Return (X, Y) of the center of cell containing provided text 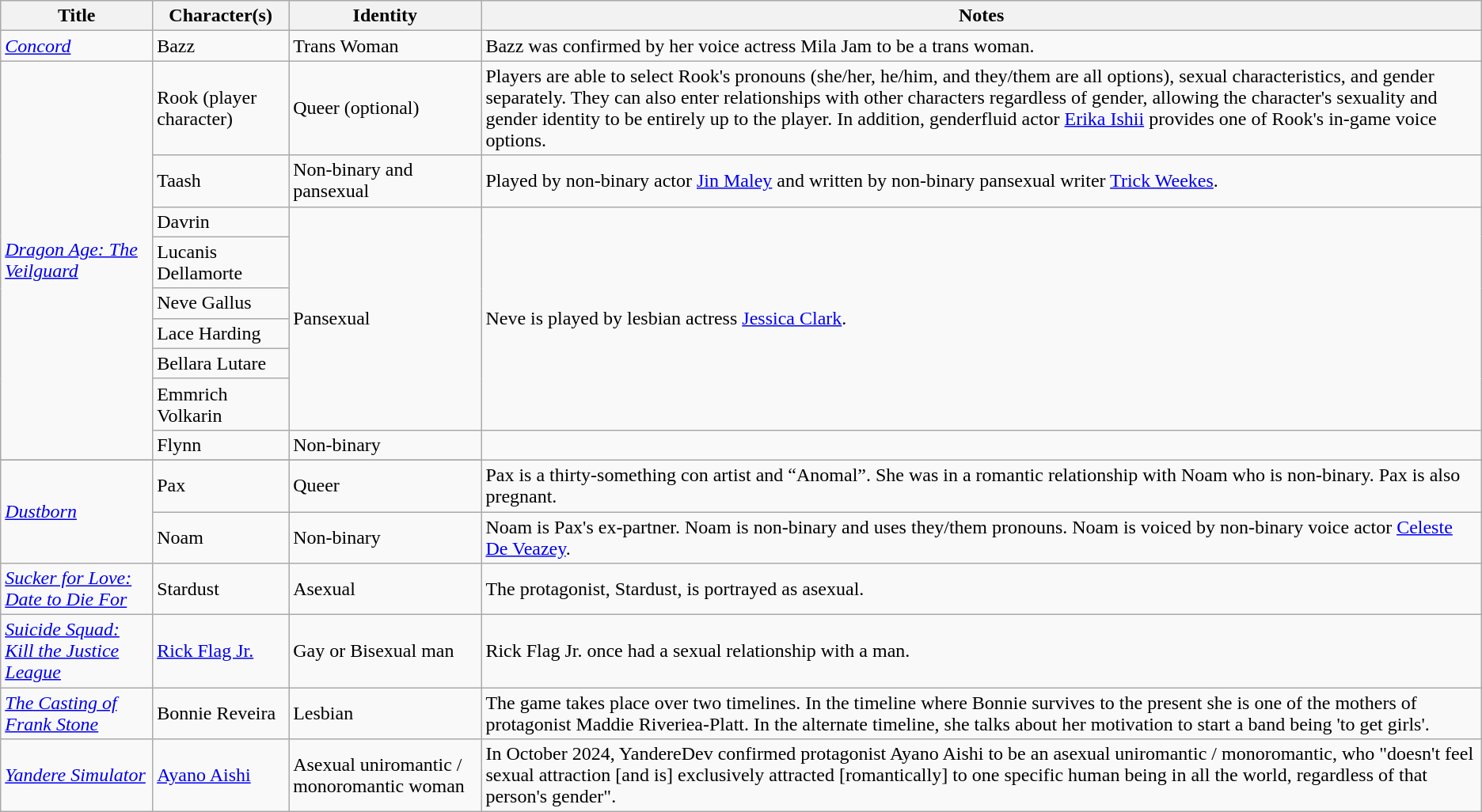
Pansexual (385, 318)
Asexual uniromantic / monoromantic woman (385, 776)
Played by non-binary actor Jin Maley and written by non-binary pansexual writer Trick Weekes. (982, 180)
Dragon Age: The Veilguard (77, 261)
The protagonist, Stardust, is portrayed as asexual. (982, 589)
Bazz (221, 46)
Bellara Lutare (221, 363)
Dustborn (77, 511)
Rook (player character) (221, 108)
Bonnie Reveira (221, 714)
Lucanis Dellamorte (221, 263)
Rick Flag Jr. once had a sexual relationship with a man. (982, 651)
Taash (221, 180)
Rick Flag Jr. (221, 651)
Title (77, 16)
Concord (77, 46)
Lace Harding (221, 333)
Pax (221, 486)
Ayano Aishi (221, 776)
Character(s) (221, 16)
Flynn (221, 445)
Noam (221, 537)
Noam is Pax's ex-partner. Noam is non-binary and uses they/them pronouns. Noam is voiced by non-binary voice actor Celeste De Veazey. (982, 537)
Yandere Simulator (77, 776)
The Casting of Frank Stone (77, 714)
Queer (385, 486)
Queer (optional) (385, 108)
Asexual (385, 589)
Emmrich Volkarin (221, 404)
Neve is played by lesbian actress Jessica Clark. (982, 318)
Gay or Bisexual man (385, 651)
Non-binary and pansexual (385, 180)
Identity (385, 16)
Lesbian (385, 714)
Notes (982, 16)
Sucker for Love: Date to Die For (77, 589)
Pax is a thirty-something con artist and “Anomal”. She was in a romantic relationship with Noam who is non-binary. Pax is also pregnant. (982, 486)
Davrin (221, 222)
Bazz was confirmed by her voice actress Mila Jam to be a trans woman. (982, 46)
Neve Gallus (221, 303)
Stardust (221, 589)
Trans Woman (385, 46)
Suicide Squad: Kill the Justice League (77, 651)
